Search for the cell housing the specified text and yield its (x, y) center coordinate. 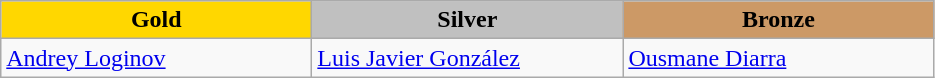
Ousmane Diarra (778, 58)
Gold (156, 20)
Andrey Loginov (156, 58)
Bronze (778, 20)
Silver (468, 20)
Luis Javier González (468, 58)
